Identify which cell holds the provided text, then report its (X, Y) central coordinate. 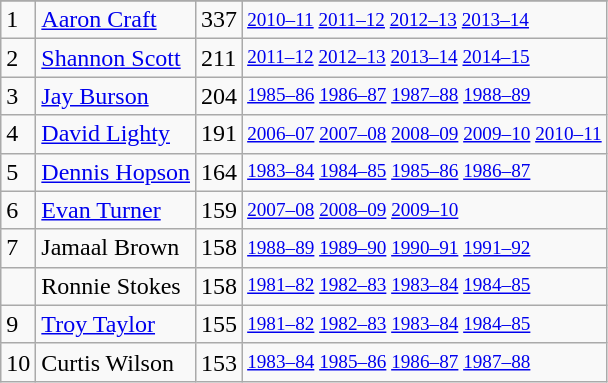
1983–84 1985–86 1986–87 1987–88 (425, 362)
Jay Burson (116, 96)
10 (18, 362)
Ronnie Stokes (116, 286)
7 (18, 248)
Troy Taylor (116, 324)
4 (18, 134)
2010–11 2011–12 2012–13 2013–14 (425, 20)
191 (220, 134)
153 (220, 362)
211 (220, 58)
204 (220, 96)
2007–08 2008–09 2009–10 (425, 210)
6 (18, 210)
Jamaal Brown (116, 248)
1983–84 1984–85 1985–86 1986–87 (425, 172)
3 (18, 96)
David Lighty (116, 134)
2011–12 2012–13 2013–14 2014–15 (425, 58)
Dennis Hopson (116, 172)
337 (220, 20)
164 (220, 172)
Curtis Wilson (116, 362)
159 (220, 210)
2 (18, 58)
2006–07 2007–08 2008–09 2009–10 2010–11 (425, 134)
9 (18, 324)
Shannon Scott (116, 58)
5 (18, 172)
1988–89 1989–90 1990–91 1991–92 (425, 248)
1985–86 1986–87 1987–88 1988–89 (425, 96)
155 (220, 324)
Aaron Craft (116, 20)
Evan Turner (116, 210)
1 (18, 20)
